Search for the cell housing the specified text and yield its [x, y] center coordinate. 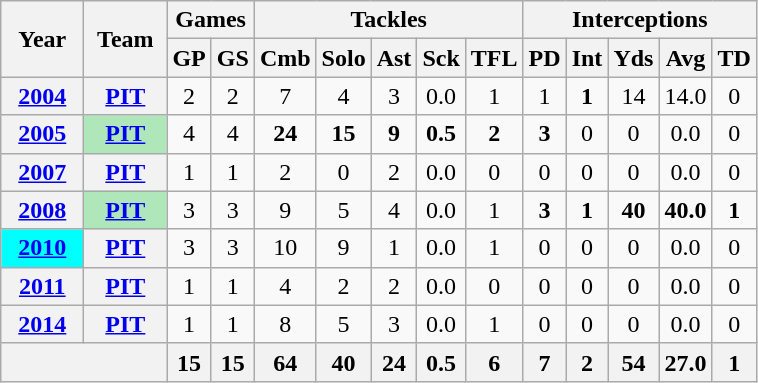
64 [285, 362]
10 [285, 248]
2005 [42, 134]
2014 [42, 324]
6 [494, 362]
54 [634, 362]
2007 [42, 172]
14 [634, 96]
Ast [394, 58]
2011 [42, 286]
Interceptions [640, 20]
Sck [441, 58]
27.0 [686, 362]
40.0 [686, 210]
Solo [344, 58]
TD [734, 58]
Games [210, 20]
Team [126, 39]
Avg [686, 58]
Tackles [388, 20]
GS [232, 58]
2004 [42, 96]
14.0 [686, 96]
PD [544, 58]
TFL [494, 58]
8 [285, 324]
2008 [42, 210]
Year [42, 39]
Cmb [285, 58]
Yds [634, 58]
GP [189, 58]
Int [587, 58]
2010 [42, 248]
